Find where the given text appears and provide that cell's center as [X, Y] coordinate. 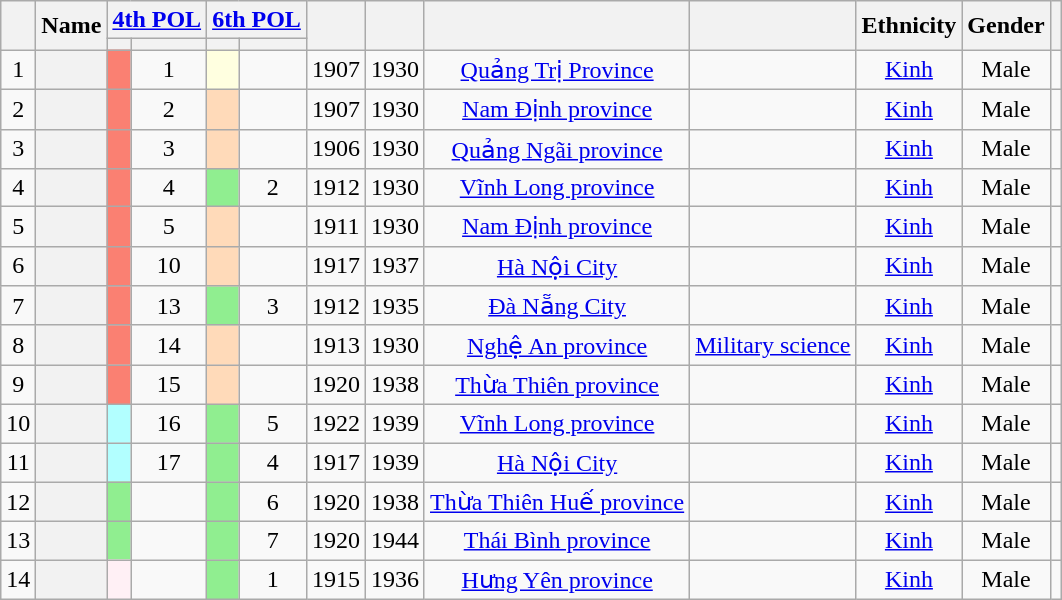
1936 [394, 580]
Thái Bình province [556, 541]
4th POL [157, 20]
Nghệ An province [556, 345]
1913 [336, 345]
16 [169, 423]
Thừa Thiên Huế province [556, 502]
8 [18, 345]
Gender [1006, 26]
15 [169, 385]
Quảng Trị Province [556, 70]
Quảng Ngãi province [556, 149]
Hưng Yên province [556, 580]
Military science [773, 345]
Ethnicity [909, 26]
12 [18, 502]
1937 [394, 266]
Thừa Thiên province [556, 385]
Name [72, 26]
6th POL [257, 20]
Đà Nẵng City [556, 306]
1935 [394, 306]
1944 [394, 541]
9 [18, 385]
1915 [336, 580]
17 [169, 462]
1911 [336, 227]
1922 [336, 423]
11 [18, 462]
1906 [336, 149]
